Search for the cell housing the specified text and yield its [X, Y] center coordinate. 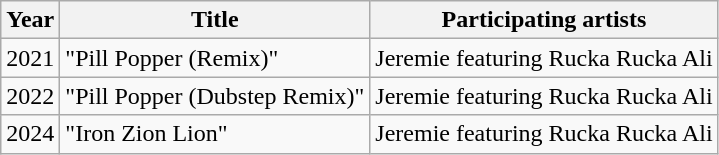
Participating artists [544, 20]
"Iron Zion Lion" [215, 134]
"Pill Popper (Remix)" [215, 58]
"Pill Popper (Dubstep Remix)" [215, 96]
2021 [30, 58]
Title [215, 20]
2024 [30, 134]
2022 [30, 96]
Year [30, 20]
